Return the (x, y) coordinate for the center point of the cell that contains the specified text.  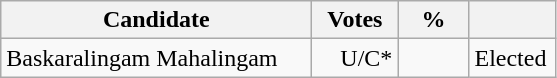
% (434, 20)
U/C* (355, 58)
Elected (512, 58)
Baskaralingam Mahalingam (156, 58)
Candidate (156, 20)
Votes (355, 20)
